Find where the given text appears and provide that cell's center as [X, Y] coordinate. 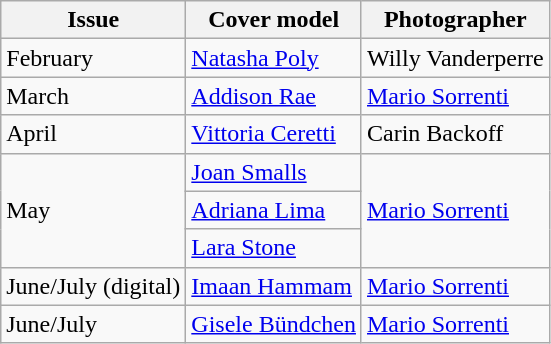
Photographer [455, 20]
Addison Rae [274, 96]
Adriana Lima [274, 210]
February [94, 58]
March [94, 96]
Joan Smalls [274, 172]
Cover model [274, 20]
Vittoria Ceretti [274, 134]
April [94, 134]
Lara Stone [274, 248]
June/July (digital) [94, 286]
May [94, 210]
Willy Vanderperre [455, 58]
Gisele Bündchen [274, 324]
Carin Backoff [455, 134]
Issue [94, 20]
Imaan Hammam [274, 286]
Natasha Poly [274, 58]
June/July [94, 324]
